Pinpoint the cell where the given text exists, returning its (X, Y) midpoint coordinate. 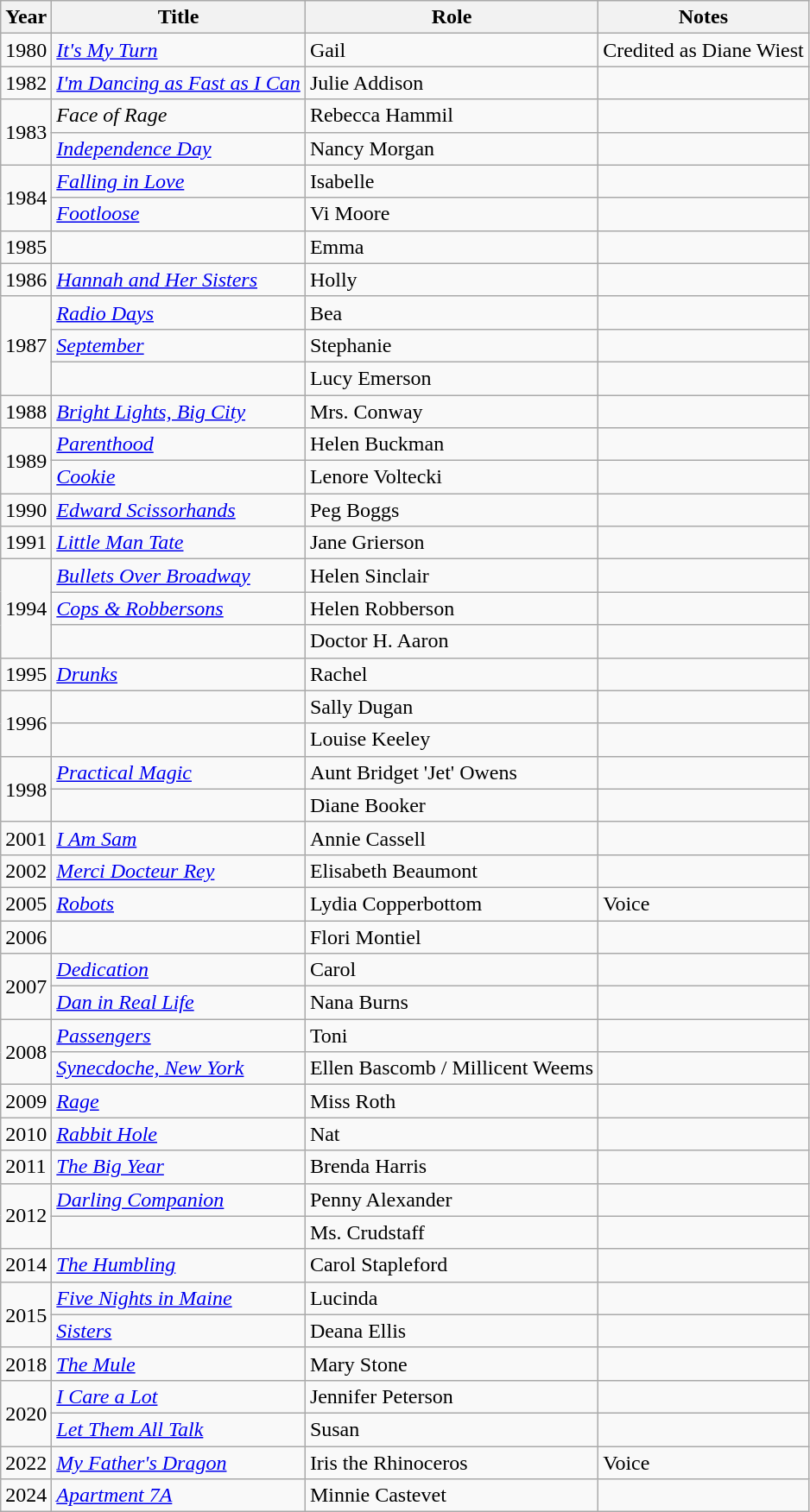
Rage (179, 1101)
2012 (26, 1216)
2009 (26, 1101)
Cookie (179, 477)
2005 (26, 904)
Passengers (179, 1036)
Year (26, 17)
I Am Sam (179, 838)
Darling Companion (179, 1200)
1996 (26, 723)
Jennifer Peterson (451, 1396)
Helen Robberson (451, 608)
Bright Lights, Big City (179, 412)
1991 (26, 543)
Annie Cassell (451, 838)
2024 (26, 1496)
2015 (26, 1314)
Isabelle (451, 181)
Synecdoche, New York (179, 1068)
1994 (26, 608)
Ellen Bascomb / Millicent Weems (451, 1068)
The Big Year (179, 1167)
The Mule (179, 1364)
Minnie Castevet (451, 1496)
Bea (451, 312)
Edward Scissorhands (179, 510)
My Father's Dragon (179, 1463)
Apartment 7A (179, 1496)
2018 (26, 1364)
Vi Moore (451, 214)
Emma (451, 247)
Julie Addison (451, 83)
Rachel (451, 674)
1990 (26, 510)
Deana Ellis (451, 1331)
Face of Rage (179, 116)
Lucinda (451, 1298)
1998 (26, 789)
September (179, 345)
Iris the Rhinoceros (451, 1463)
Brenda Harris (451, 1167)
Miss Roth (451, 1101)
Parenthood (179, 444)
Cops & Robbersons (179, 608)
Gail (451, 50)
Ms. Crudstaff (451, 1232)
1985 (26, 247)
Toni (451, 1036)
Aunt Bridget 'Jet' Owens (451, 772)
2022 (26, 1463)
Falling in Love (179, 181)
1987 (26, 345)
Title (179, 17)
Role (451, 17)
Flori Montiel (451, 936)
Elisabeth Beaumont (451, 871)
Carol (451, 970)
2006 (26, 936)
Five Nights in Maine (179, 1298)
Little Man Tate (179, 543)
Stephanie (451, 345)
2008 (26, 1052)
1988 (26, 412)
Footloose (179, 214)
2001 (26, 838)
Lucy Emerson (451, 378)
Hannah and Her Sisters (179, 280)
2011 (26, 1167)
2010 (26, 1134)
Diane Booker (451, 805)
Nana Burns (451, 1003)
Mrs. Conway (451, 412)
1980 (26, 50)
Lydia Copperbottom (451, 904)
Penny Alexander (451, 1200)
Holly (451, 280)
Drunks (179, 674)
Sisters (179, 1331)
1995 (26, 674)
Dan in Real Life (179, 1003)
Practical Magic (179, 772)
It's My Turn (179, 50)
I Care a Lot (179, 1396)
Nancy Morgan (451, 148)
1982 (26, 83)
Mary Stone (451, 1364)
2014 (26, 1265)
2020 (26, 1413)
The Humbling (179, 1265)
Peg Boggs (451, 510)
Helen Buckman (451, 444)
Louise Keeley (451, 740)
Credited as Diane Wiest (704, 50)
Nat (451, 1134)
Independence Day (179, 148)
Jane Grierson (451, 543)
1984 (26, 198)
Dedication (179, 970)
2007 (26, 986)
Let Them All Talk (179, 1429)
2002 (26, 871)
I'm Dancing as Fast as I Can (179, 83)
Merci Docteur Rey (179, 871)
Bullets Over Broadway (179, 576)
Rebecca Hammil (451, 116)
Rabbit Hole (179, 1134)
Doctor H. Aaron (451, 641)
Notes (704, 17)
Susan (451, 1429)
Radio Days (179, 312)
1983 (26, 132)
Sally Dugan (451, 707)
Helen Sinclair (451, 576)
1989 (26, 461)
Carol Stapleford (451, 1265)
1986 (26, 280)
Robots (179, 904)
Lenore Voltecki (451, 477)
